Extract the [x, y] coordinate from the center of the cell holding the provided text.  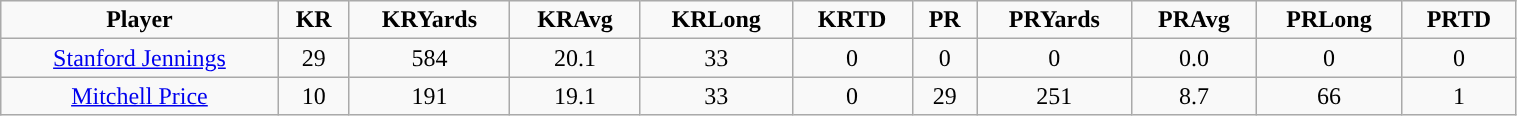
PRLong [1329, 20]
191 [429, 96]
251 [1054, 96]
KRAvg [576, 20]
KR [314, 20]
584 [429, 58]
8.7 [1194, 96]
Player [140, 20]
PR [944, 20]
PRYards [1054, 20]
KRTD [852, 20]
20.1 [576, 58]
Stanford Jennings [140, 58]
10 [314, 96]
19.1 [576, 96]
PRAvg [1194, 20]
1 [1459, 96]
0.0 [1194, 58]
KRLong [716, 20]
66 [1329, 96]
PRTD [1459, 20]
KRYards [429, 20]
Mitchell Price [140, 96]
